Pinpoint the cell where the given text exists, returning its [X, Y] midpoint coordinate. 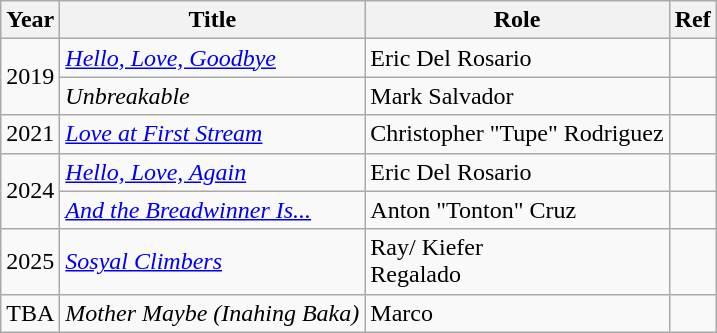
2019 [30, 77]
Mother Maybe (Inahing Baka) [212, 313]
And the Breadwinner Is... [212, 210]
Sosyal Climbers [212, 262]
Unbreakable [212, 96]
Love at First Stream [212, 134]
Marco [517, 313]
2025 [30, 262]
Ray/ KieferRegalado [517, 262]
Hello, Love, Goodbye [212, 58]
Title [212, 20]
Mark Salvador [517, 96]
2021 [30, 134]
Anton "Tonton" Cruz [517, 210]
2024 [30, 191]
Christopher "Tupe" Rodriguez [517, 134]
TBA [30, 313]
Role [517, 20]
Ref [692, 20]
Year [30, 20]
Hello, Love, Again [212, 172]
